Scan for the cell matching the given text and deliver its [X, Y] coordinate at center. 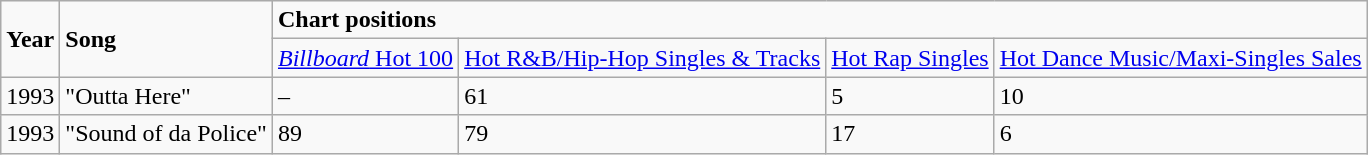
79 [642, 134]
"Sound of da Police" [166, 134]
Billboard Hot 100 [365, 58]
Hot Dance Music/Maxi-Singles Sales [1180, 58]
Hot R&B/Hip-Hop Singles & Tracks [642, 58]
61 [642, 96]
"Outta Here" [166, 96]
89 [365, 134]
10 [1180, 96]
6 [1180, 134]
Chart positions [820, 20]
– [365, 96]
5 [910, 96]
Hot Rap Singles [910, 58]
Year [30, 39]
Song [166, 39]
17 [910, 134]
